From the cell containing the given text, extract its center point as (x, y) coordinate. 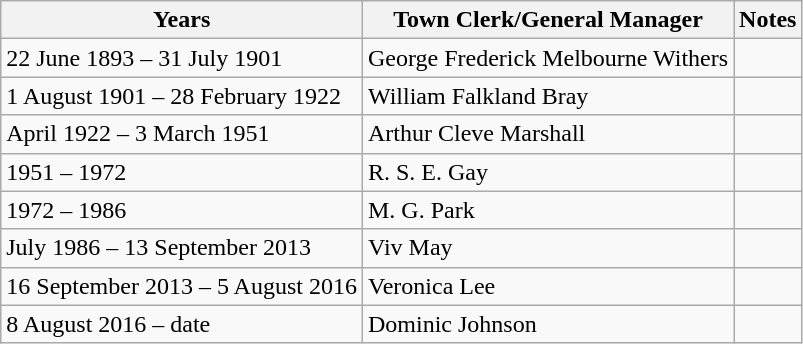
Dominic Johnson (548, 324)
Veronica Lee (548, 286)
1951 – 1972 (182, 172)
Notes (768, 20)
1 August 1901 – 28 February 1922 (182, 96)
Viv May (548, 248)
8 August 2016 – date (182, 324)
M. G. Park (548, 210)
Town Clerk/General Manager (548, 20)
July 1986 – 13 September 2013 (182, 248)
16 September 2013 – 5 August 2016 (182, 286)
George Frederick Melbourne Withers (548, 58)
April 1922 – 3 March 1951 (182, 134)
R. S. E. Gay (548, 172)
Arthur Cleve Marshall (548, 134)
1972 – 1986 (182, 210)
Years (182, 20)
William Falkland Bray (548, 96)
22 June 1893 – 31 July 1901 (182, 58)
